Search for the cell housing the specified text and yield its [X, Y] center coordinate. 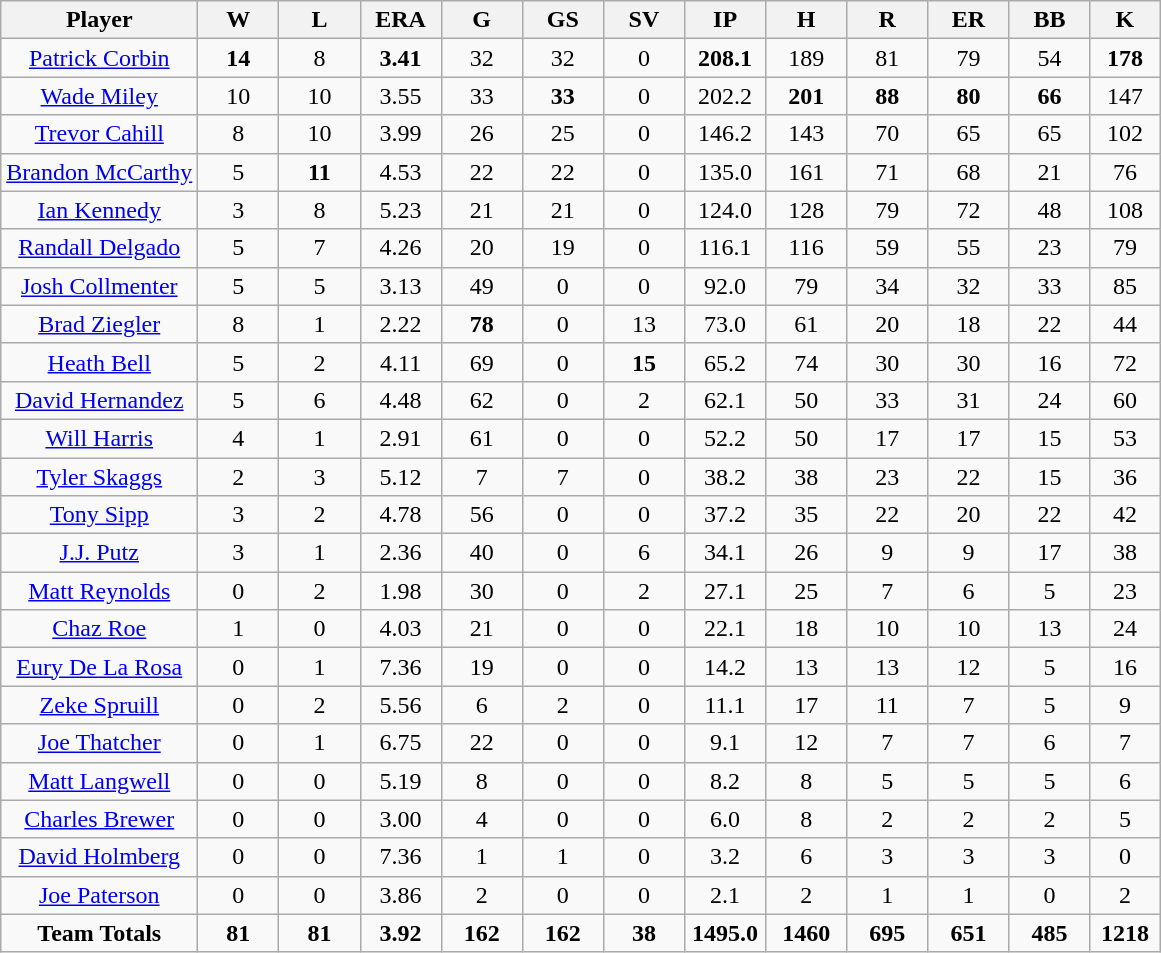
5.23 [400, 210]
14.2 [724, 667]
Patrick Corbin [100, 58]
54 [1050, 58]
22.1 [724, 629]
36 [1125, 477]
Ian Kennedy [100, 210]
3.2 [724, 857]
4.26 [400, 248]
5.12 [400, 477]
62.1 [724, 400]
66 [1050, 96]
651 [968, 933]
147 [1125, 96]
69 [482, 362]
Wade Miley [100, 96]
70 [888, 134]
44 [1125, 324]
Eury De La Rosa [100, 667]
68 [968, 172]
Tyler Skaggs [100, 477]
4.03 [400, 629]
L [320, 20]
K [1125, 20]
146.2 [724, 134]
David Hernandez [100, 400]
Team Totals [100, 933]
9.1 [724, 743]
34 [888, 286]
55 [968, 248]
2.1 [724, 895]
5.19 [400, 781]
Brandon McCarthy [100, 172]
695 [888, 933]
ER [968, 20]
4.11 [400, 362]
BB [1050, 20]
6.0 [724, 819]
David Holmberg [100, 857]
W [238, 20]
37.2 [724, 515]
108 [1125, 210]
48 [1050, 210]
Player [100, 20]
88 [888, 96]
8.2 [724, 781]
56 [482, 515]
Tony Sipp [100, 515]
202.2 [724, 96]
Josh Collmenter [100, 286]
73.0 [724, 324]
1495.0 [724, 933]
1.98 [400, 591]
Randall Delgado [100, 248]
Zeke Spruill [100, 705]
208.1 [724, 58]
6.75 [400, 743]
Charles Brewer [100, 819]
178 [1125, 58]
116 [806, 248]
11.1 [724, 705]
161 [806, 172]
3.00 [400, 819]
Will Harris [100, 438]
34.1 [724, 553]
52.2 [724, 438]
80 [968, 96]
Joe Paterson [100, 895]
J.J. Putz [100, 553]
71 [888, 172]
2.91 [400, 438]
Matt Reynolds [100, 591]
53 [1125, 438]
485 [1050, 933]
65.2 [724, 362]
SV [644, 20]
3.92 [400, 933]
1460 [806, 933]
189 [806, 58]
3.13 [400, 286]
92.0 [724, 286]
2.36 [400, 553]
IP [724, 20]
102 [1125, 134]
ERA [400, 20]
Brad Ziegler [100, 324]
128 [806, 210]
60 [1125, 400]
62 [482, 400]
31 [968, 400]
3.99 [400, 134]
H [806, 20]
Matt Langwell [100, 781]
3.41 [400, 58]
1218 [1125, 933]
40 [482, 553]
5.56 [400, 705]
3.86 [400, 895]
59 [888, 248]
124.0 [724, 210]
49 [482, 286]
42 [1125, 515]
201 [806, 96]
76 [1125, 172]
3.55 [400, 96]
143 [806, 134]
R [888, 20]
Heath Bell [100, 362]
85 [1125, 286]
Joe Thatcher [100, 743]
35 [806, 515]
4.48 [400, 400]
4.78 [400, 515]
Trevor Cahill [100, 134]
Chaz Roe [100, 629]
14 [238, 58]
74 [806, 362]
G [482, 20]
GS [562, 20]
78 [482, 324]
38.2 [724, 477]
2.22 [400, 324]
135.0 [724, 172]
4.53 [400, 172]
27.1 [724, 591]
116.1 [724, 248]
